Determine the (X, Y) coordinate at the center of the cell enclosing the given text.  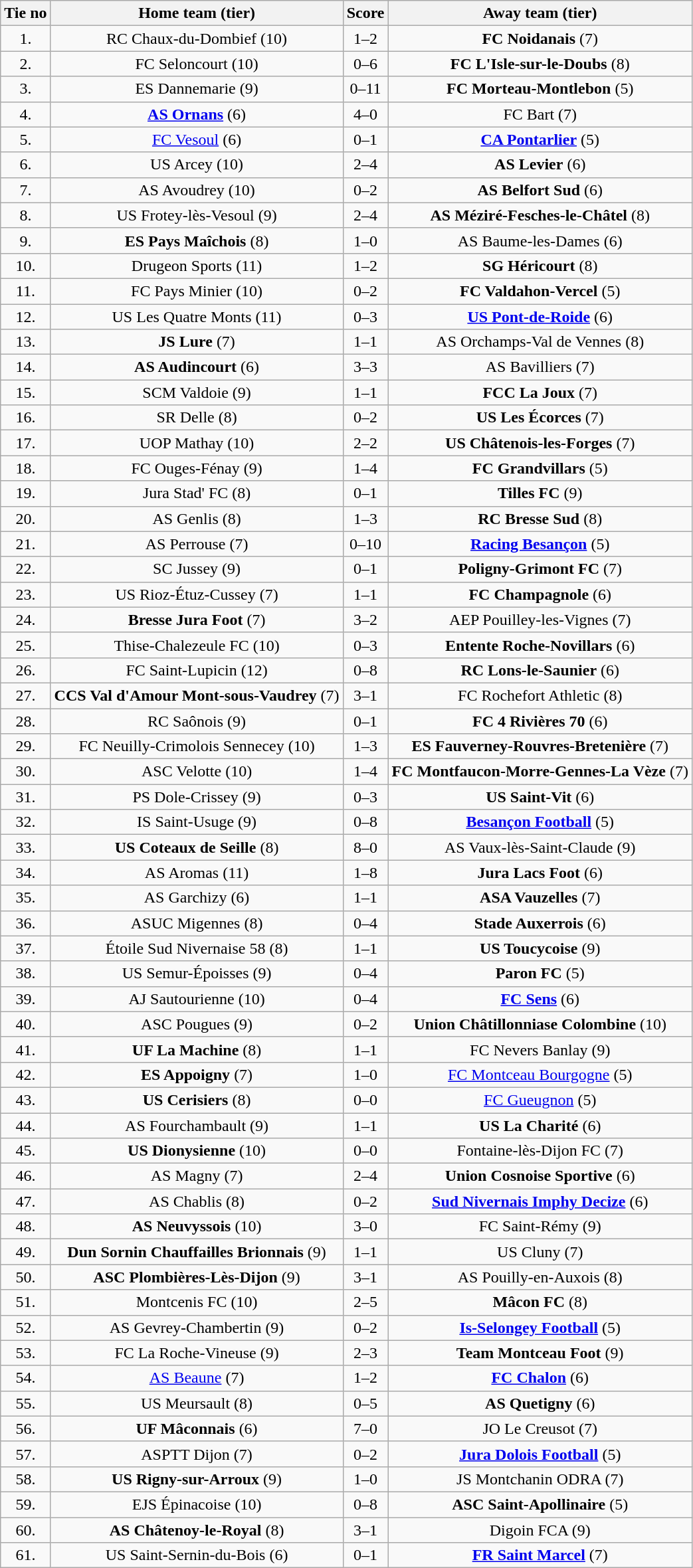
Bresse Jura Foot (7) (197, 620)
Away team (tier) (540, 13)
43. (25, 1100)
25. (25, 645)
FC Montfaucon-Morre-Gennes-La Vèze (7) (540, 772)
IS Saint-Usuge (9) (197, 822)
FC Vesoul (6) (197, 139)
49. (25, 1252)
33. (25, 847)
ASC Plombières-Lès-Dijon (9) (197, 1277)
US Cerisiers (8) (197, 1100)
AJ Sautourienne (10) (197, 999)
Besançon Football (5) (540, 822)
AS Fourchambault (9) (197, 1126)
AS Bavilliers (7) (540, 367)
FC Gueugnon (5) (540, 1100)
0–10 (365, 544)
UOP Mathay (10) (197, 443)
AS Beaune (7) (197, 1378)
US Frotey-lès-Vesoul (9) (197, 215)
JO Le Creusot (7) (540, 1429)
18. (25, 468)
AS Audincourt (6) (197, 367)
44. (25, 1126)
Jura Stad' FC (8) (197, 493)
2–2 (365, 443)
0–6 (365, 64)
47. (25, 1201)
56. (25, 1429)
32. (25, 822)
FC Sens (6) (540, 999)
US Saint-Vit (6) (540, 797)
7. (25, 190)
27. (25, 695)
SG Héricourt (8) (540, 266)
3–3 (365, 367)
US Arcey (10) (197, 165)
Home team (tier) (197, 13)
Drugeon Sports (11) (197, 266)
FC Rochefort Athletic (8) (540, 695)
AS Belfort Sud (6) (540, 190)
JS Lure (7) (197, 342)
Union Châtillonniase Colombine (10) (540, 1024)
Team Montceau Foot (9) (540, 1353)
ASC Saint-Apollinaire (5) (540, 1504)
38. (25, 974)
48. (25, 1227)
2. (25, 64)
FC La Roche-Vineuse (9) (197, 1353)
ASA Vauzelles (7) (540, 898)
AS Chablis (8) (197, 1201)
FC Saint-Rémy (9) (540, 1227)
FC Seloncourt (10) (197, 64)
19. (25, 493)
3–0 (365, 1227)
54. (25, 1378)
28. (25, 721)
FR Saint Marcel (7) (540, 1555)
11. (25, 291)
US La Charité (6) (540, 1126)
FC 4 Rivières 70 (6) (540, 721)
ES Dannemarie (9) (197, 89)
42. (25, 1075)
FC L'Isle-sur-le-Doubs (8) (540, 64)
8–0 (365, 847)
53. (25, 1353)
30. (25, 772)
AS Neuvyssois (10) (197, 1227)
ASC Pougues (9) (197, 1024)
50. (25, 1277)
ES Fauverney-Rouvres-Bretenière (7) (540, 746)
FC Nevers Banlay (9) (540, 1049)
FC Noidanais (7) (540, 39)
ASUC Migennes (8) (197, 923)
16. (25, 418)
Score (365, 13)
US Semur-Époisses (9) (197, 974)
US Dionysienne (10) (197, 1151)
US Coteaux de Seille (8) (197, 847)
21. (25, 544)
15. (25, 392)
59. (25, 1504)
AS Garchizy (6) (197, 898)
36. (25, 923)
31. (25, 797)
0–5 (365, 1403)
Tilles FC (9) (540, 493)
FC Montceau Bourgogne (5) (540, 1075)
17. (25, 443)
Paron FC (5) (540, 974)
US Les Quatre Monts (11) (197, 317)
Étoile Sud Nivernaise 58 (8) (197, 948)
3–2 (365, 620)
26. (25, 670)
Dun Sornin Chauffailles Brionnais (9) (197, 1252)
Poligny-Grimont FC (7) (540, 569)
FC Ouges-Fénay (9) (197, 468)
ASPTT Dijon (7) (197, 1454)
2–3 (365, 1353)
RC Chaux-du-Dombief (10) (197, 39)
Thise-Chalezeule FC (10) (197, 645)
AS Levier (6) (540, 165)
39. (25, 999)
ASC Velotte (10) (197, 772)
FC Chalon (6) (540, 1378)
CA Pontarlier (5) (540, 139)
US Rioz-Étuz-Cussey (7) (197, 594)
ES Pays Maîchois (8) (197, 240)
AS Quetigny (6) (540, 1403)
AS Avoudrey (10) (197, 190)
4–0 (365, 114)
41. (25, 1049)
FC Pays Minier (10) (197, 291)
FCC La Joux (7) (540, 392)
60. (25, 1529)
1–8 (365, 873)
51. (25, 1302)
AEP Pouilley-les-Vignes (7) (540, 620)
12. (25, 317)
57. (25, 1454)
AS Ornans (6) (197, 114)
RC Saônois (9) (197, 721)
Montcenis FC (10) (197, 1302)
58. (25, 1479)
5. (25, 139)
Tie no (25, 13)
US Meursault (8) (197, 1403)
AS Baume-les-Dames (6) (540, 240)
Sud Nivernais Imphy Decize (6) (540, 1201)
RC Bresse Sud (8) (540, 519)
13. (25, 342)
Jura Lacs Foot (6) (540, 873)
UF La Machine (8) (197, 1049)
FC Valdahon-Vercel (5) (540, 291)
US Pont-de-Roide (6) (540, 317)
34. (25, 873)
US Cluny (7) (540, 1252)
FC Morteau-Montlebon (5) (540, 89)
1. (25, 39)
RC Lons-le-Saunier (6) (540, 670)
FC Neuilly-Crimolois Sennecey (10) (197, 746)
37. (25, 948)
ES Appoigny (7) (197, 1075)
9. (25, 240)
FC Saint-Lupicin (12) (197, 670)
CCS Val d'Amour Mont-sous-Vaudrey (7) (197, 695)
Is-Selongey Football (5) (540, 1328)
FC Champagnole (6) (540, 594)
Jura Dolois Football (5) (540, 1454)
2–5 (365, 1302)
3. (25, 89)
US Les Écorces (7) (540, 418)
AS Genlis (8) (197, 519)
AS Orchamps-Val de Vennes (8) (540, 342)
Entente Roche-Novillars (6) (540, 645)
52. (25, 1328)
AS Pouilly-en-Auxois (8) (540, 1277)
FC Grandvillars (5) (540, 468)
US Châtenois-les-Forges (7) (540, 443)
14. (25, 367)
4. (25, 114)
AS Perrouse (7) (197, 544)
AS Magny (7) (197, 1176)
US Saint-Sernin-du-Bois (6) (197, 1555)
23. (25, 594)
PS Dole-Crissey (9) (197, 797)
FC Bart (7) (540, 114)
45. (25, 1151)
UF Mâconnais (6) (197, 1429)
SR Delle (8) (197, 418)
US Toucycoise (9) (540, 948)
JS Montchanin ODRA (7) (540, 1479)
EJS Épinacoise (10) (197, 1504)
20. (25, 519)
40. (25, 1024)
35. (25, 898)
8. (25, 215)
10. (25, 266)
46. (25, 1176)
Union Cosnoise Sportive (6) (540, 1176)
55. (25, 1403)
AS Aromas (11) (197, 873)
Racing Besançon (5) (540, 544)
Digoin FCA (9) (540, 1529)
AS Châtenoy-le-Royal (8) (197, 1529)
22. (25, 569)
SC Jussey (9) (197, 569)
US Rigny-sur-Arroux (9) (197, 1479)
AS Méziré-Fesches-le-Châtel (8) (540, 215)
SCM Valdoie (9) (197, 392)
24. (25, 620)
6. (25, 165)
AS Gevrey-Chambertin (9) (197, 1328)
29. (25, 746)
0–11 (365, 89)
61. (25, 1555)
7–0 (365, 1429)
Fontaine-lès-Dijon FC (7) (540, 1151)
AS Vaux-lès-Saint-Claude (9) (540, 847)
Mâcon FC (8) (540, 1302)
Stade Auxerrois (6) (540, 923)
